Scan for the cell matching the given text and deliver its [x, y] coordinate at center. 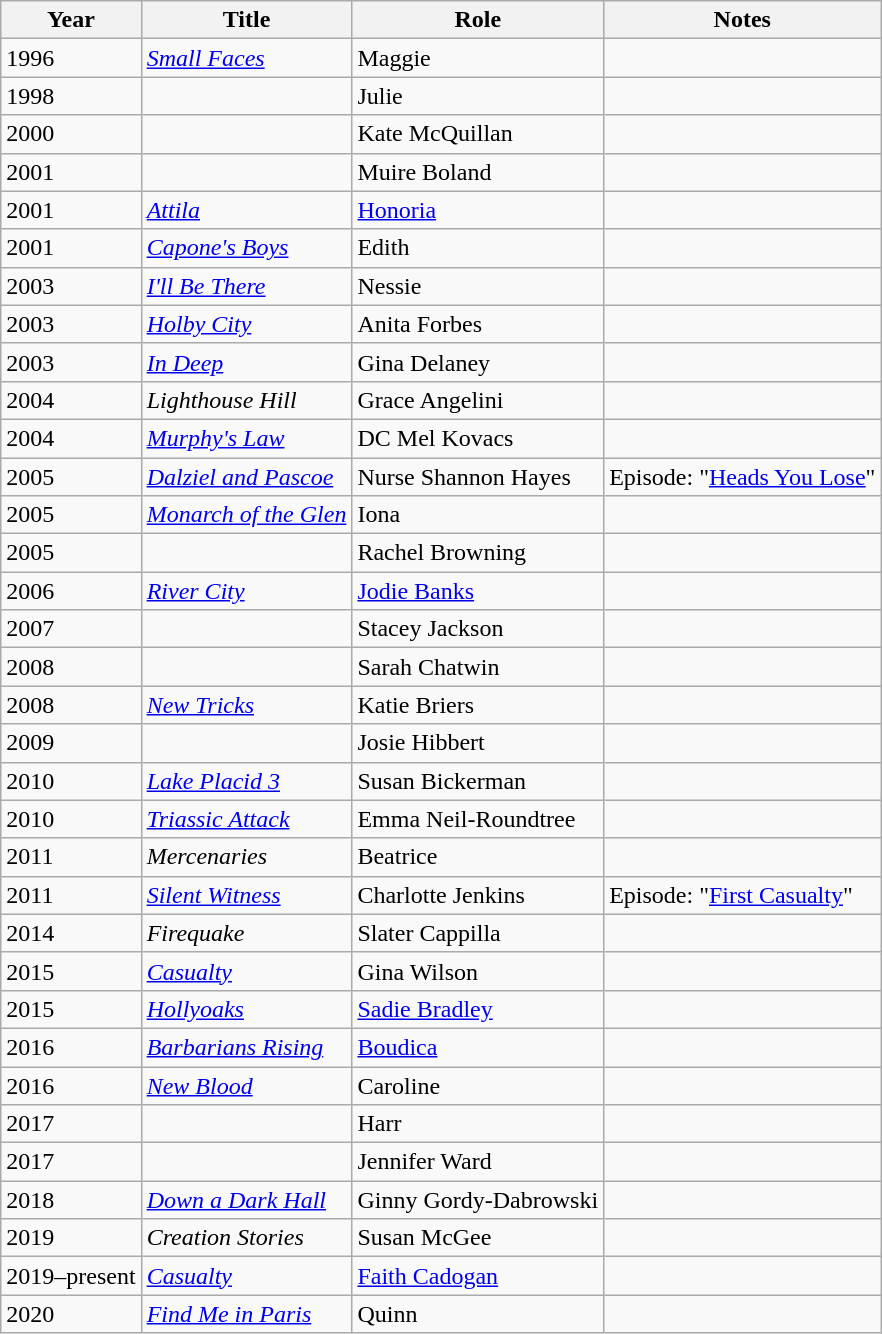
I'll Be There [246, 286]
Lighthouse Hill [246, 400]
Honoria [478, 210]
Dalziel and Pascoe [246, 477]
Susan McGee [478, 1238]
Murphy's Law [246, 438]
Year [71, 20]
Katie Briers [478, 705]
1996 [71, 58]
Capone's Boys [246, 248]
Episode: "First Casualty" [742, 895]
Small Faces [246, 58]
Down a Dark Hall [246, 1200]
Creation Stories [246, 1238]
Boudica [478, 1047]
DC Mel Kovacs [478, 438]
Kate McQuillan [478, 134]
Josie Hibbert [478, 743]
New Blood [246, 1085]
2009 [71, 743]
2006 [71, 591]
Attila [246, 210]
Holby City [246, 324]
Slater Cappilla [478, 933]
River City [246, 591]
Find Me in Paris [246, 1314]
Harr [478, 1124]
Nurse Shannon Hayes [478, 477]
Caroline [478, 1085]
Iona [478, 515]
In Deep [246, 362]
Susan Bickerman [478, 781]
Muire Boland [478, 172]
Nessie [478, 286]
Jodie Banks [478, 591]
Charlotte Jenkins [478, 895]
Barbarians Rising [246, 1047]
Maggie [478, 58]
Hollyoaks [246, 1009]
Monarch of the Glen [246, 515]
New Tricks [246, 705]
Episode: "Heads You Lose" [742, 477]
Anita Forbes [478, 324]
Triassic Attack [246, 819]
Gina Wilson [478, 971]
Role [478, 20]
Title [246, 20]
Julie [478, 96]
Notes [742, 20]
Jennifer Ward [478, 1162]
Silent Witness [246, 895]
Lake Placid 3 [246, 781]
Stacey Jackson [478, 629]
2020 [71, 1314]
Gina Delaney [478, 362]
2019–present [71, 1276]
2019 [71, 1238]
Beatrice [478, 857]
Quinn [478, 1314]
2014 [71, 933]
Sadie Bradley [478, 1009]
Edith [478, 248]
Sarah Chatwin [478, 667]
Rachel Browning [478, 553]
Emma Neil-Roundtree [478, 819]
Faith Cadogan [478, 1276]
Grace Angelini [478, 400]
2018 [71, 1200]
Ginny Gordy-Dabrowski [478, 1200]
2000 [71, 134]
2007 [71, 629]
1998 [71, 96]
Firequake [246, 933]
Mercenaries [246, 857]
